Provide the [X, Y] coordinate of the cell's center where the given text is located.  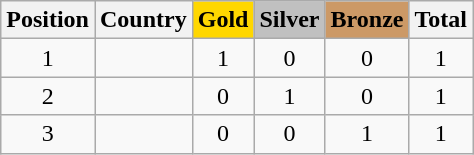
Position [48, 20]
Country [143, 20]
Gold [223, 20]
2 [48, 96]
3 [48, 134]
Silver [290, 20]
Total [441, 20]
Bronze [367, 20]
